Extract the [X, Y] coordinate from the center of the cell holding the provided text.  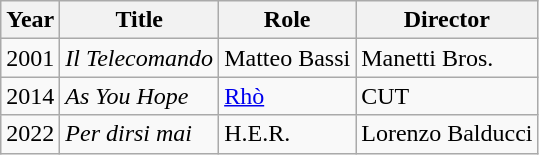
2001 [30, 58]
Rhò [288, 96]
Manetti Bros. [447, 58]
H.E.R. [288, 134]
Per dirsi mai [140, 134]
CUT [447, 96]
2022 [30, 134]
Year [30, 20]
2014 [30, 96]
Il Telecomando [140, 58]
Title [140, 20]
Role [288, 20]
Matteo Bassi [288, 58]
As You Hope [140, 96]
Director [447, 20]
Lorenzo Balducci [447, 134]
